Capture the cell that displays the provided text and extract its (X, Y) central coordinate. 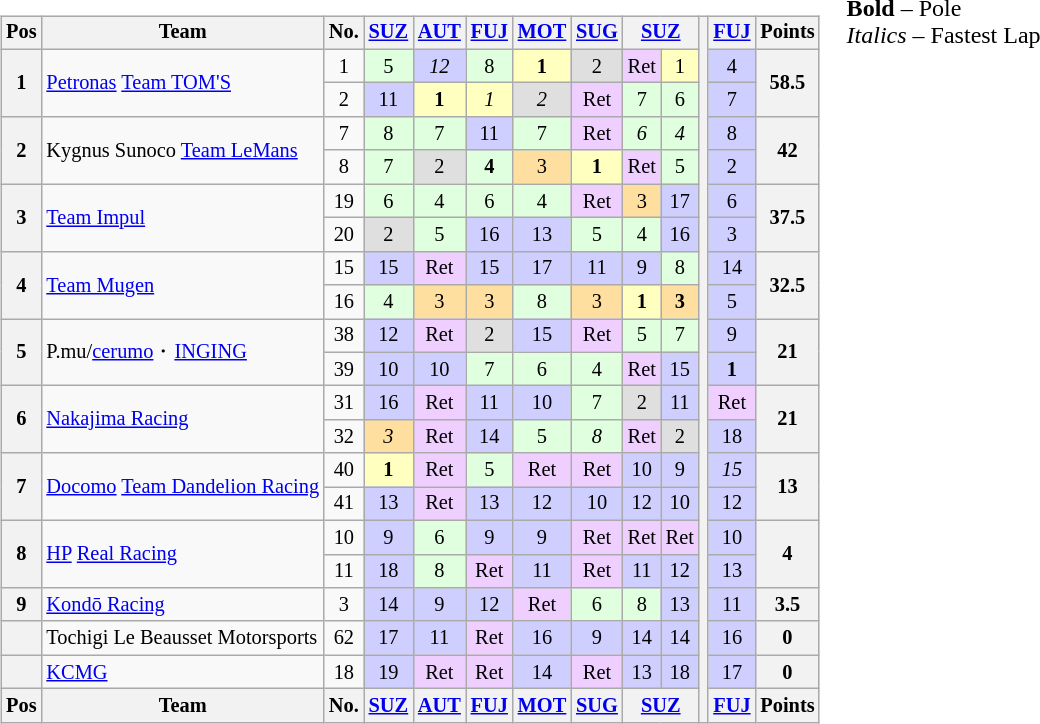
38 (344, 336)
Docomo Team Dandelion Racing (182, 486)
P.mu/cerumo・INGING (182, 352)
62 (344, 638)
39 (344, 369)
3.5 (787, 605)
Team Impul (182, 218)
Tochigi Le Beausset Motorsports (182, 638)
Team Mugen (182, 284)
32 (344, 437)
41 (344, 504)
20 (344, 235)
Kondō Racing (182, 605)
Kygnus Sunoco Team LeMans (182, 150)
32.5 (787, 284)
37.5 (787, 218)
Nakajima Racing (182, 420)
42 (787, 150)
HP Real Racing (182, 554)
31 (344, 403)
58.5 (787, 82)
KCMG (182, 672)
40 (344, 470)
Petronas Team TOM'S (182, 82)
